Detect which cell encompasses the target text, then output its [x, y] center coordinate. 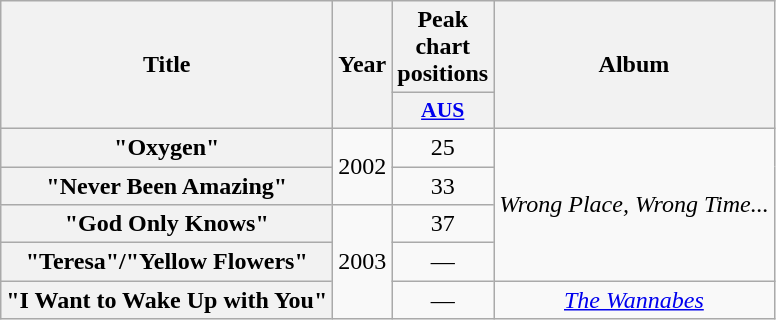
Title [167, 65]
Wrong Place, Wrong Time... [634, 204]
Peak chart positions [443, 47]
"Oxygen" [167, 147]
2002 [362, 166]
2003 [362, 262]
37 [443, 224]
Year [362, 65]
25 [443, 147]
"I Want to Wake Up with You" [167, 300]
"God Only Knows" [167, 224]
33 [443, 185]
Album [634, 65]
"Never Been Amazing" [167, 185]
The Wannabes [634, 300]
AUS [443, 111]
"Teresa"/"Yellow Flowers" [167, 262]
